Locate the cell with the specified text and output its (X, Y) center coordinate. 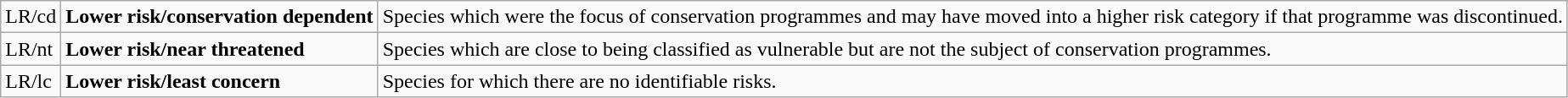
Lower risk/least concern (219, 81)
LR/lc (31, 81)
Species for which there are no identifiable risks. (973, 81)
Species which were the focus of conservation programmes and may have moved into a higher risk category if that programme was discontinued. (973, 17)
Lower risk/near threatened (219, 49)
LR/cd (31, 17)
LR/nt (31, 49)
Lower risk/conservation dependent (219, 17)
Species which are close to being classified as vulnerable but are not the subject of conservation programmes. (973, 49)
